Scan for the cell matching the given text and deliver its [X, Y] coordinate at center. 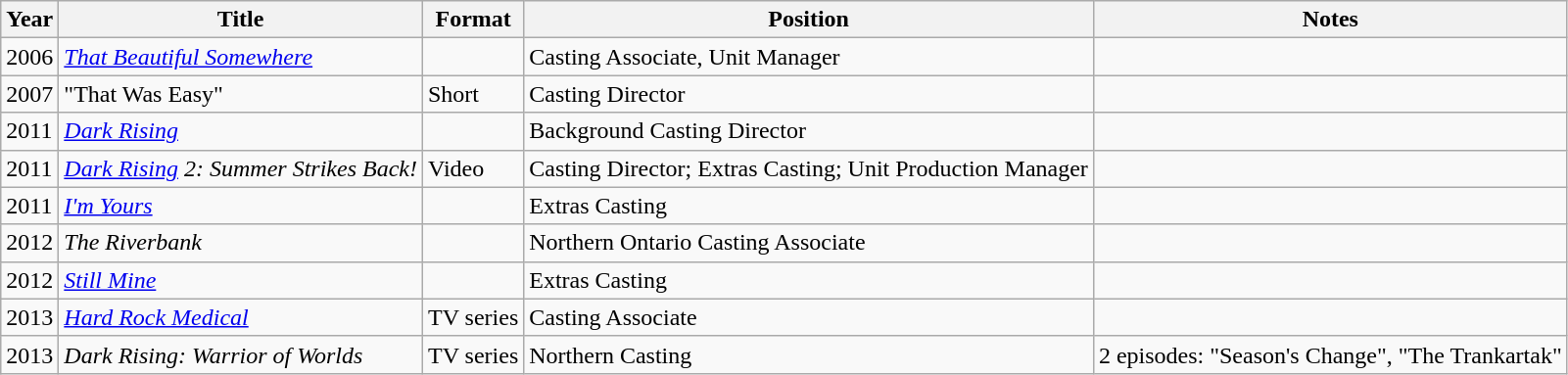
2006 [29, 57]
2 episodes: "Season's Change", "The Trankartak" [1330, 354]
Casting Associate, Unit Manager [809, 57]
Northern Ontario Casting Associate [809, 243]
That Beautiful Somewhere [241, 57]
Notes [1330, 20]
Year [29, 20]
Position [809, 20]
Casting Director [809, 94]
2007 [29, 94]
I'm Yours [241, 206]
Title [241, 20]
Dark Rising [241, 131]
Background Casting Director [809, 131]
"That Was Easy" [241, 94]
Dark Rising 2: Summer Strikes Back! [241, 168]
Format [472, 20]
Still Mine [241, 280]
Dark Rising: Warrior of Worlds [241, 354]
Casting Director; Extras Casting; Unit Production Manager [809, 168]
Casting Associate [809, 317]
The Riverbank [241, 243]
Northern Casting [809, 354]
Hard Rock Medical [241, 317]
Video [472, 168]
Short [472, 94]
